From the cell containing the given text, extract its center point as [x, y] coordinate. 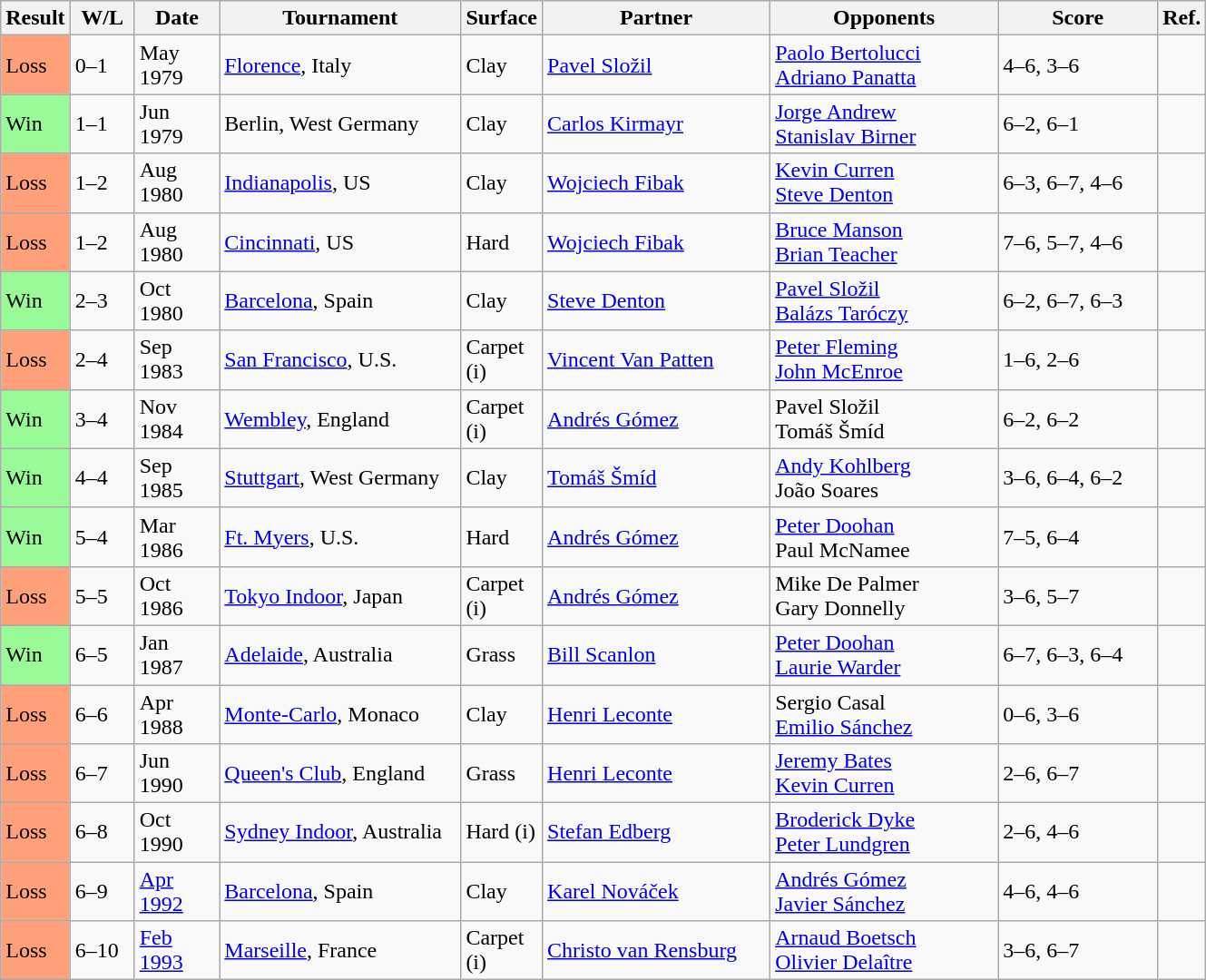
6–6 [102, 713]
Indianapolis, US [340, 183]
Wembley, England [340, 419]
6–2, 6–1 [1078, 123]
Stefan Edberg [657, 833]
May 1979 [177, 65]
Stuttgart, West Germany [340, 477]
6–8 [102, 833]
Queen's Club, England [340, 773]
Surface [502, 18]
Tomáš Šmíd [657, 477]
Paolo Bertolucci Adriano Panatta [884, 65]
Kevin Curren Steve Denton [884, 183]
Bill Scanlon [657, 655]
4–6, 3–6 [1078, 65]
2–6, 4–6 [1078, 833]
7–6, 5–7, 4–6 [1078, 241]
3–6, 6–4, 6–2 [1078, 477]
Date [177, 18]
0–6, 3–6 [1078, 713]
San Francisco, U.S. [340, 359]
Tournament [340, 18]
Peter Fleming John McEnroe [884, 359]
Score [1078, 18]
W/L [102, 18]
Oct 1980 [177, 301]
Apr 1988 [177, 713]
Peter Doohan Paul McNamee [884, 537]
Oct 1986 [177, 595]
Sergio Casal Emilio Sánchez [884, 713]
Nov 1984 [177, 419]
6–2, 6–2 [1078, 419]
Vincent Van Patten [657, 359]
4–4 [102, 477]
5–5 [102, 595]
3–6, 5–7 [1078, 595]
Jorge Andrew Stanislav Birner [884, 123]
Feb 1993 [177, 951]
Florence, Italy [340, 65]
7–5, 6–4 [1078, 537]
Karel Nováček [657, 891]
4–6, 4–6 [1078, 891]
6–2, 6–7, 6–3 [1078, 301]
1–1 [102, 123]
6–7, 6–3, 6–4 [1078, 655]
Marseille, France [340, 951]
2–6, 6–7 [1078, 773]
Jan 1987 [177, 655]
Pavel Složil [657, 65]
Pavel Složil Tomáš Šmíd [884, 419]
3–4 [102, 419]
Mar 1986 [177, 537]
Arnaud Boetsch Olivier Delaître [884, 951]
6–9 [102, 891]
Hard (i) [502, 833]
Jun 1979 [177, 123]
Pavel Složil Balázs Taróczy [884, 301]
Opponents [884, 18]
Jeremy Bates Kevin Curren [884, 773]
Bruce Manson Brian Teacher [884, 241]
Berlin, West Germany [340, 123]
Sydney Indoor, Australia [340, 833]
Ft. Myers, U.S. [340, 537]
1–6, 2–6 [1078, 359]
5–4 [102, 537]
Christo van Rensburg [657, 951]
0–1 [102, 65]
Sep 1983 [177, 359]
6–3, 6–7, 4–6 [1078, 183]
Ref. [1181, 18]
Steve Denton [657, 301]
Oct 1990 [177, 833]
Monte-Carlo, Monaco [340, 713]
Mike De Palmer Gary Donnelly [884, 595]
3–6, 6–7 [1078, 951]
Andrés Gómez Javier Sánchez [884, 891]
Sep 1985 [177, 477]
6–5 [102, 655]
2–4 [102, 359]
Jun 1990 [177, 773]
Apr 1992 [177, 891]
Carlos Kirmayr [657, 123]
Cincinnati, US [340, 241]
Adelaide, Australia [340, 655]
Tokyo Indoor, Japan [340, 595]
Partner [657, 18]
6–7 [102, 773]
Broderick Dyke Peter Lundgren [884, 833]
6–10 [102, 951]
Andy Kohlberg João Soares [884, 477]
Peter Doohan Laurie Warder [884, 655]
2–3 [102, 301]
Result [35, 18]
